Detect which cell encompasses the target text, then output its [X, Y] center coordinate. 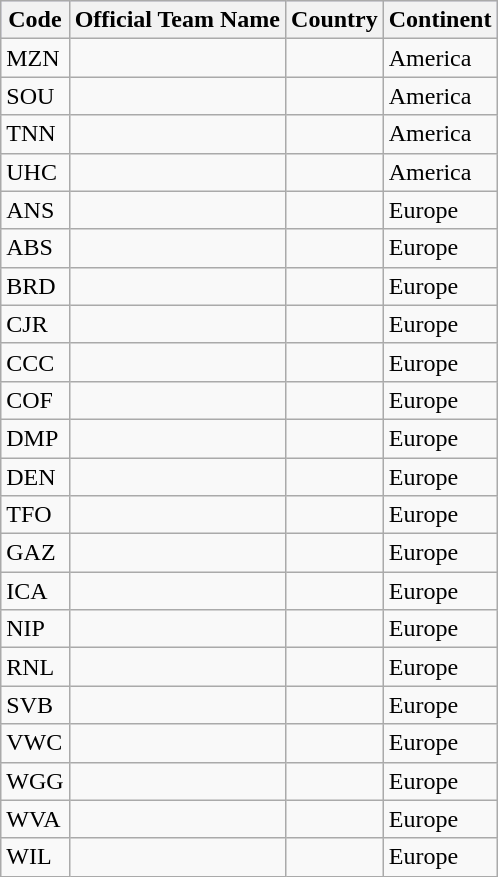
TFO [35, 515]
UHC [35, 172]
COF [35, 400]
SOU [35, 96]
ABS [35, 248]
GAZ [35, 553]
RNL [35, 667]
WVA [35, 819]
Official Team Name [177, 20]
WGG [35, 781]
Code [35, 20]
Country [335, 20]
NIP [35, 629]
DEN [35, 477]
CCC [35, 362]
Continent [440, 20]
BRD [35, 286]
ANS [35, 210]
CJR [35, 324]
ICA [35, 591]
MZN [35, 58]
SVB [35, 705]
TNN [35, 134]
DMP [35, 438]
WIL [35, 857]
VWC [35, 743]
